Scan for the cell matching the given text and deliver its (X, Y) coordinate at center. 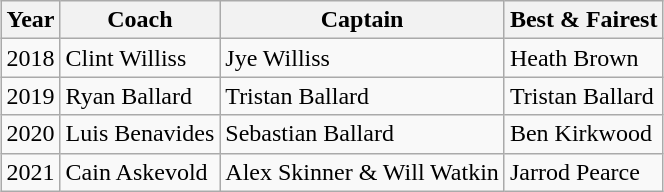
Heath Brown (584, 58)
Year (30, 20)
Ben Kirkwood (584, 134)
2018 (30, 58)
Captain (362, 20)
Jarrod Pearce (584, 172)
Jye Williss (362, 58)
Sebastian Ballard (362, 134)
Clint Williss (140, 58)
Coach (140, 20)
Cain Askevold (140, 172)
Luis Benavides (140, 134)
Alex Skinner & Will Watkin (362, 172)
Best & Fairest (584, 20)
Ryan Ballard (140, 96)
2021 (30, 172)
2019 (30, 96)
2020 (30, 134)
